From the cell containing the given text, extract its center point as [x, y] coordinate. 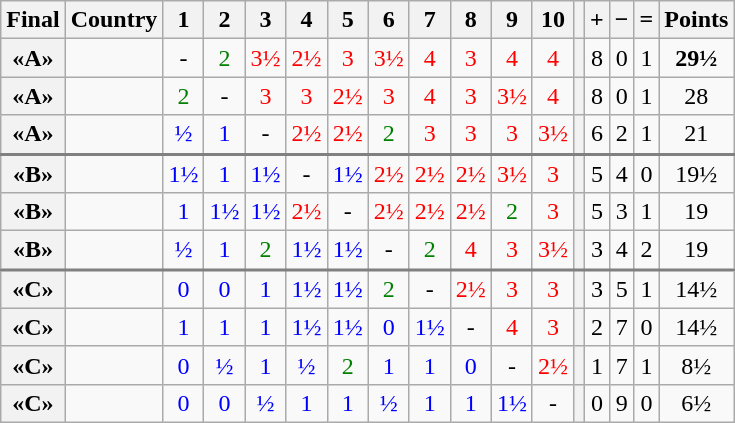
8½ [696, 365]
28 [696, 96]
6½ [696, 403]
Points [696, 20]
19½ [696, 174]
29½ [696, 58]
Final [33, 20]
10 [552, 20]
+ [598, 20]
21 [696, 134]
− [622, 20]
Country [114, 20]
= [646, 20]
